For the text-containing cell, return its midpoint in [X, Y] coordinate format. 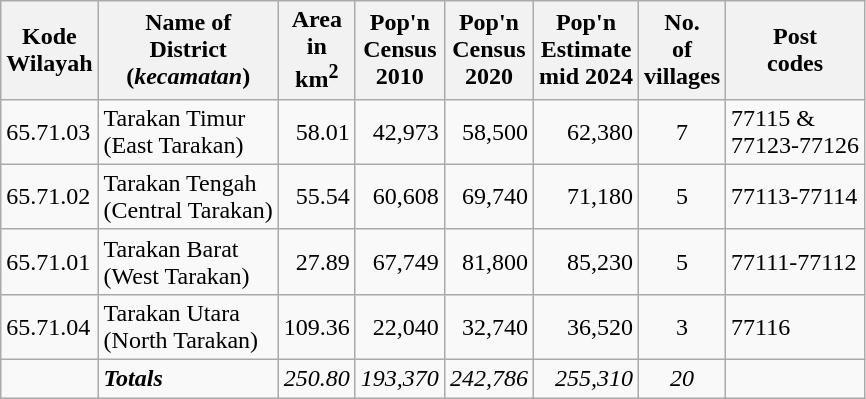
Postcodes [796, 50]
242,786 [488, 379]
77113-77114 [796, 196]
3 [682, 326]
77111-77112 [796, 262]
69,740 [488, 196]
71,180 [586, 196]
Tarakan Tengah (Central Tarakan) [188, 196]
81,800 [488, 262]
42,973 [400, 132]
Tarakan Barat (West Tarakan) [188, 262]
67,749 [400, 262]
109.36 [316, 326]
Totals [188, 379]
65.71.04 [50, 326]
65.71.02 [50, 196]
58.01 [316, 132]
20 [682, 379]
58,500 [488, 132]
36,520 [586, 326]
27.89 [316, 262]
Pop'nCensus2020 [488, 50]
No.of villages [682, 50]
55.54 [316, 196]
77116 [796, 326]
Area inkm2 [316, 50]
65.71.01 [50, 262]
250.80 [316, 379]
Pop'nEstimatemid 2024 [586, 50]
60,608 [400, 196]
Tarakan Utara (North Tarakan) [188, 326]
Pop'nCensus2010 [400, 50]
85,230 [586, 262]
Name ofDistrict (kecamatan) [188, 50]
255,310 [586, 379]
22,040 [400, 326]
Tarakan Timur (East Tarakan) [188, 132]
77115 &77123-77126 [796, 132]
65.71.03 [50, 132]
193,370 [400, 379]
Kode Wilayah [50, 50]
62,380 [586, 132]
7 [682, 132]
32,740 [488, 326]
